For the text-containing cell, return its midpoint in [x, y] coordinate format. 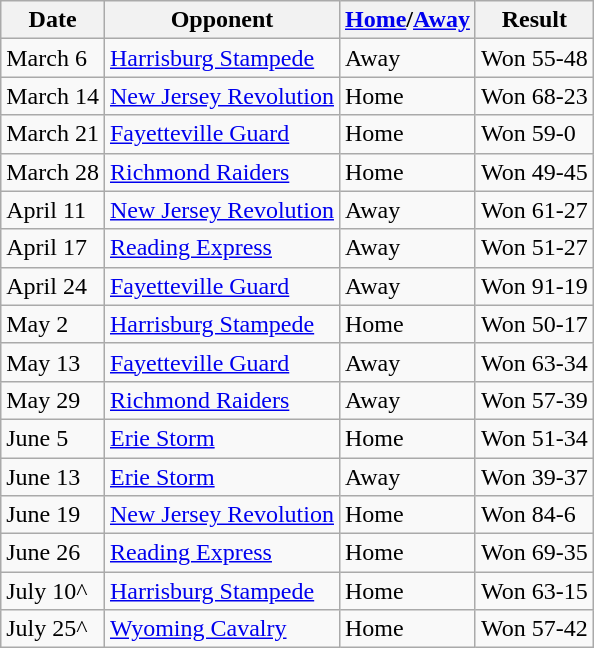
Result [534, 20]
Won 91-19 [534, 286]
Won 57-39 [534, 400]
March 6 [53, 58]
Date [53, 20]
Won 51-34 [534, 438]
Won 57-42 [534, 629]
Won 69-35 [534, 553]
June 19 [53, 515]
Won 50-17 [534, 324]
March 14 [53, 96]
Won 59-0 [534, 134]
Won 39-37 [534, 477]
May 29 [53, 400]
Won 84-6 [534, 515]
Won 49-45 [534, 172]
June 26 [53, 553]
Won 55-48 [534, 58]
Won 61-27 [534, 210]
July 10^ [53, 591]
July 25^ [53, 629]
Won 51-27 [534, 248]
Won 68-23 [534, 96]
April 24 [53, 286]
Wyoming Cavalry [222, 629]
March 28 [53, 172]
April 17 [53, 248]
May 13 [53, 362]
Won 63-15 [534, 591]
April 11 [53, 210]
Home/Away [407, 20]
Won 63-34 [534, 362]
Opponent [222, 20]
March 21 [53, 134]
June 13 [53, 477]
June 5 [53, 438]
May 2 [53, 324]
